For the text-containing cell, return its midpoint in [x, y] coordinate format. 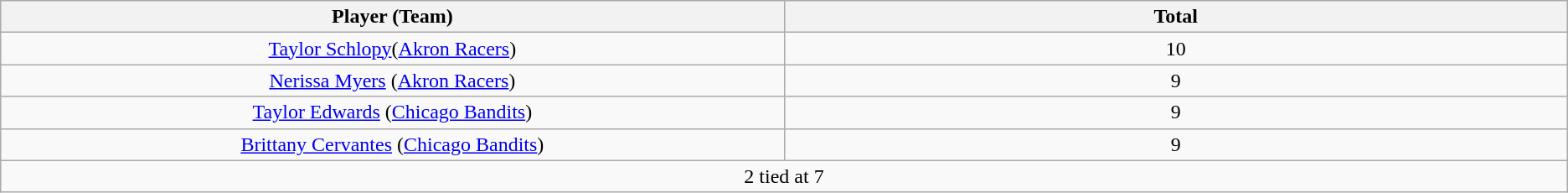
10 [1176, 49]
2 tied at 7 [784, 176]
Nerissa Myers (Akron Racers) [392, 81]
Total [1176, 17]
Brittany Cervantes (Chicago Bandits) [392, 144]
Taylor Edwards (Chicago Bandits) [392, 112]
Taylor Schlopy(Akron Racers) [392, 49]
Player (Team) [392, 17]
